Determine the (x, y) coordinate at the center of the cell enclosing the given text.  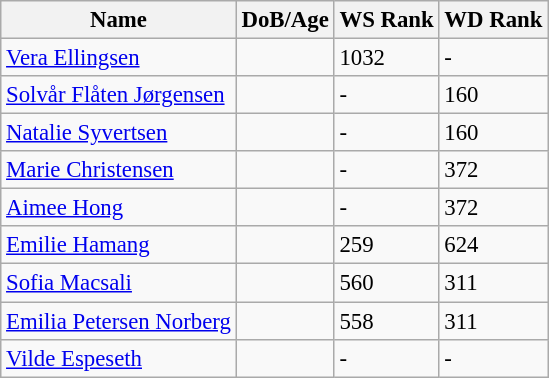
Sofia Macsali (118, 283)
259 (386, 245)
Vilde Espeseth (118, 358)
Marie Christensen (118, 170)
624 (494, 245)
Solvår Flåten Jørgensen (118, 95)
1032 (386, 58)
DoB/Age (285, 20)
560 (386, 283)
Emilia Petersen Norberg (118, 321)
Natalie Syvertsen (118, 133)
Emilie Hamang (118, 245)
Vera Ellingsen (118, 58)
WD Rank (494, 20)
WS Rank (386, 20)
Aimee Hong (118, 208)
558 (386, 321)
Name (118, 20)
